Identify which cell holds the provided text, then report its (x, y) central coordinate. 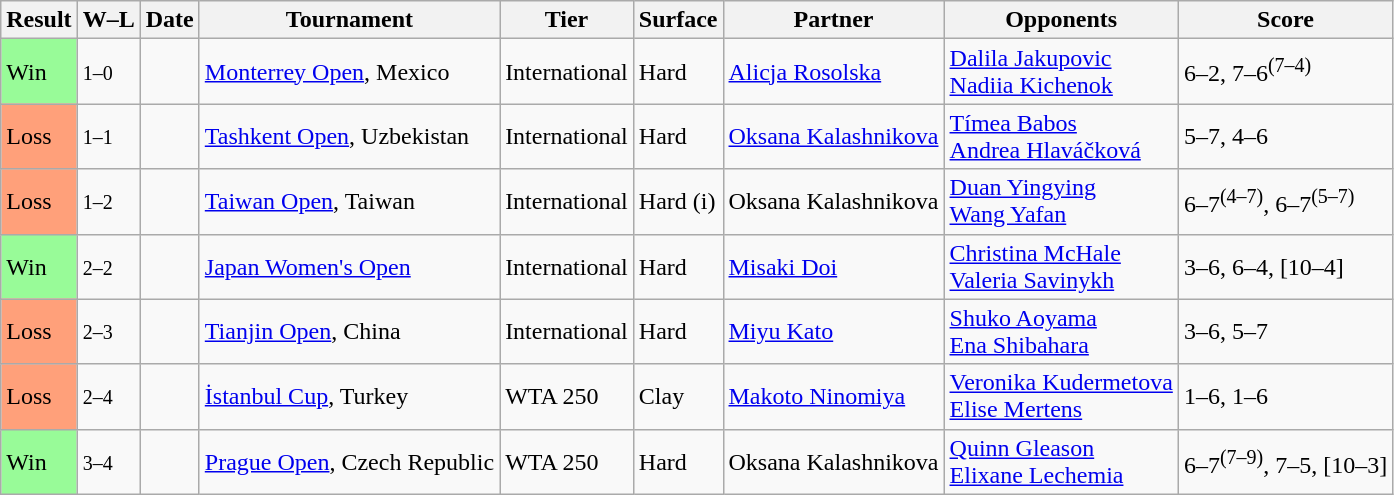
Tashkent Open, Uzbekistan (349, 136)
Taiwan Open, Taiwan (349, 202)
Misaki Doi (834, 266)
Duan Yingying Wang Yafan (1061, 202)
Tier (567, 20)
Christina McHale Valeria Savinykh (1061, 266)
Monterrey Open, Mexico (349, 72)
Dalila Jakupovic Nadiia Kichenok (1061, 72)
Result (39, 20)
Date (170, 20)
1–6, 1–6 (1285, 396)
W–L (108, 20)
1–1 (108, 136)
Opponents (1061, 20)
Tianjin Open, China (349, 332)
Partner (834, 20)
3–6, 5–7 (1285, 332)
Clay (678, 396)
5–7, 4–6 (1285, 136)
Quinn Gleason Elixane Lechemia (1061, 462)
Alicja Rosolska (834, 72)
Veronika Kudermetova Elise Mertens (1061, 396)
Score (1285, 20)
6–2, 7–6(7–4) (1285, 72)
2–2 (108, 266)
3–6, 6–4, [10–4] (1285, 266)
Prague Open, Czech Republic (349, 462)
2–4 (108, 396)
İstanbul Cup, Turkey (349, 396)
Japan Women's Open (349, 266)
1–2 (108, 202)
2–3 (108, 332)
Hard (i) (678, 202)
6–7(4–7), 6–7(5–7) (1285, 202)
Surface (678, 20)
6–7(7–9), 7–5, [10–3] (1285, 462)
Shuko Aoyama Ena Shibahara (1061, 332)
1–0 (108, 72)
Tímea Babos Andrea Hlaváčková (1061, 136)
Makoto Ninomiya (834, 396)
Tournament (349, 20)
3–4 (108, 462)
Miyu Kato (834, 332)
